Locate the cell with the specified text and output its [x, y] center coordinate. 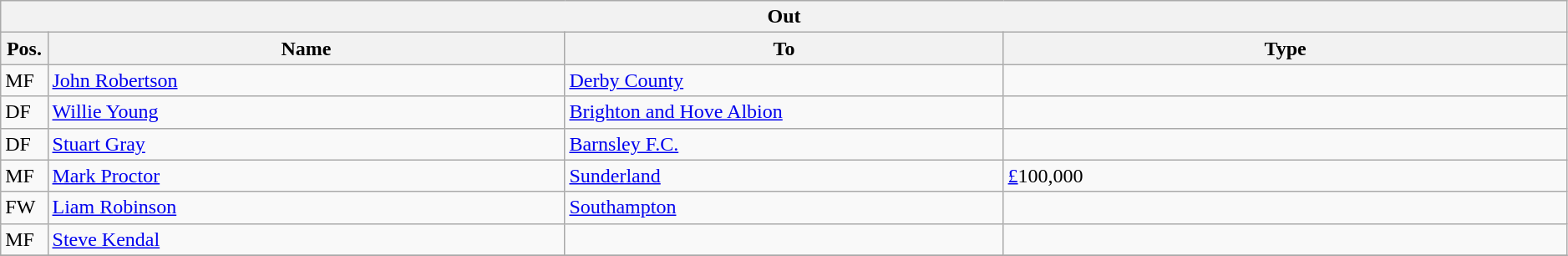
Pos. [24, 49]
Out [784, 17]
Liam Robinson [306, 207]
To [784, 49]
Name [306, 49]
Southampton [784, 207]
Steve Kendal [306, 239]
Willie Young [306, 112]
Barnsley F.C. [784, 144]
Sunderland [784, 176]
Mark Proctor [306, 176]
Type [1285, 49]
Brighton and Hove Albion [784, 112]
£100,000 [1285, 176]
FW [24, 207]
Stuart Gray [306, 144]
Derby County [784, 80]
John Robertson [306, 80]
